Output the [X, Y] coordinate of the center of the cell containing the given text.  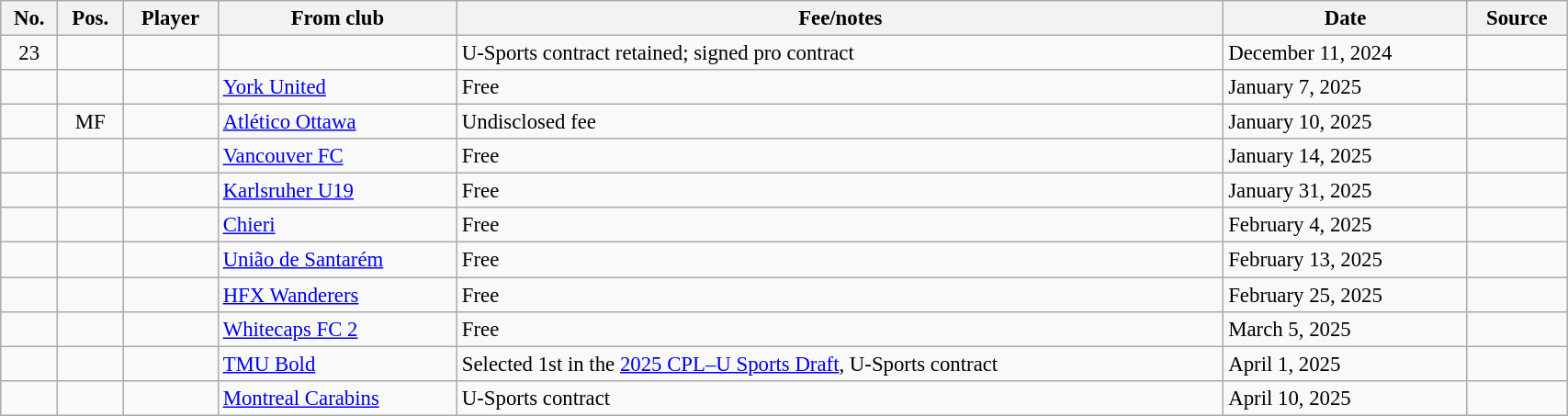
Montreal Carabins [337, 398]
23 [29, 53]
TMU Bold [337, 364]
April 10, 2025 [1345, 398]
January 7, 2025 [1345, 87]
HFX Wanderers [337, 295]
Undisclosed fee [840, 122]
U-Sports contract retained; signed pro contract [840, 53]
January 14, 2025 [1345, 156]
MF [90, 122]
April 1, 2025 [1345, 364]
January 10, 2025 [1345, 122]
Chieri [337, 225]
Vancouver FC [337, 156]
Karlsruher U19 [337, 191]
Source [1517, 18]
Date [1345, 18]
União de Santarém [337, 260]
Selected 1st in the 2025 CPL–U Sports Draft, U-Sports contract [840, 364]
Atlético Ottawa [337, 122]
Pos. [90, 18]
January 31, 2025 [1345, 191]
York United [337, 87]
February 4, 2025 [1345, 225]
No. [29, 18]
Player [171, 18]
Fee/notes [840, 18]
U-Sports contract [840, 398]
March 5, 2025 [1345, 329]
December 11, 2024 [1345, 53]
Whitecaps FC 2 [337, 329]
February 13, 2025 [1345, 260]
From club [337, 18]
February 25, 2025 [1345, 295]
